Return the (x, y) coordinate for the center point of the cell that contains the specified text.  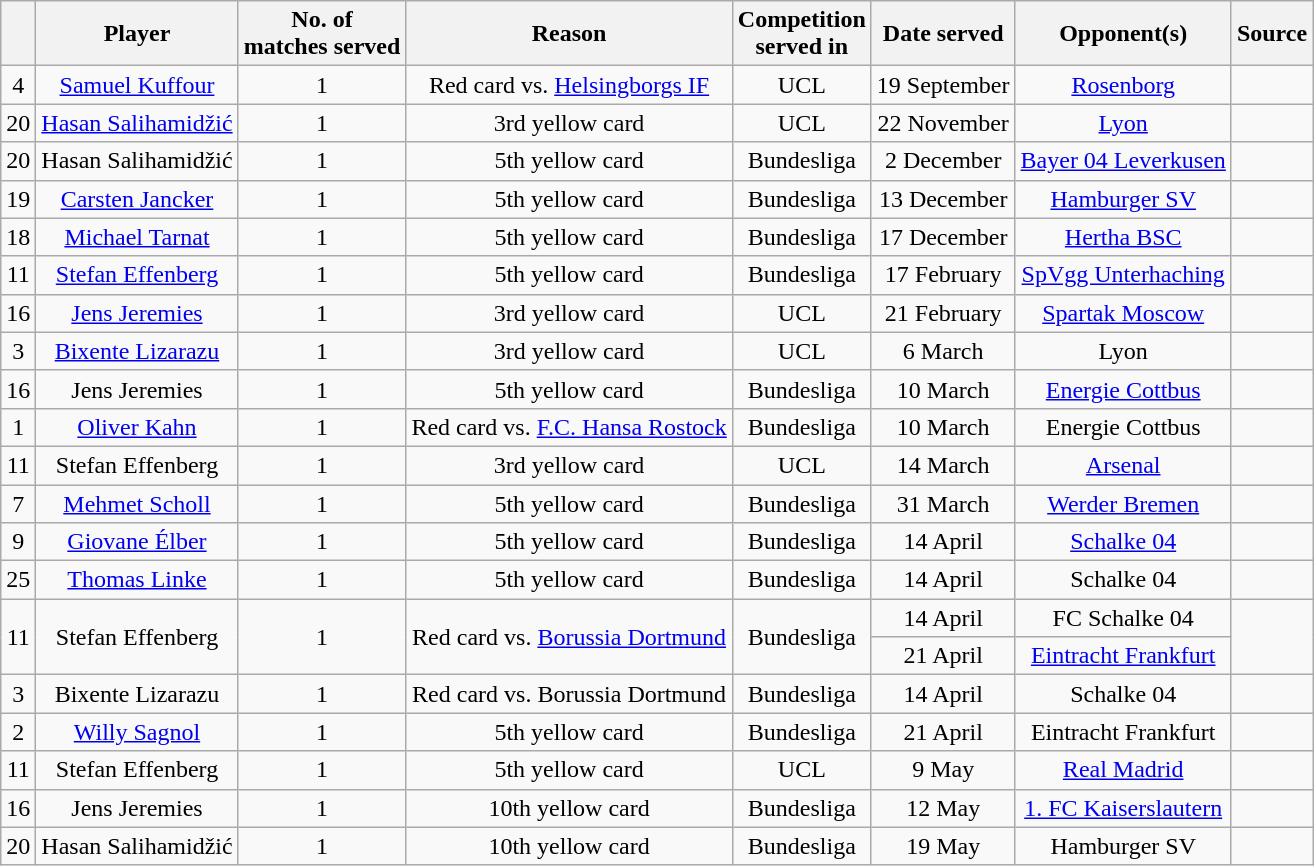
Michael Tarnat (137, 237)
12 May (943, 808)
Reason (569, 34)
Source (1272, 34)
Red card vs. Helsingborgs IF (569, 85)
6 March (943, 351)
Rosenborg (1123, 85)
Red card vs. F.C. Hansa Rostock (569, 427)
13 December (943, 199)
19 September (943, 85)
Oliver Kahn (137, 427)
Opponent(s) (1123, 34)
22 November (943, 123)
Hertha BSC (1123, 237)
2 (18, 732)
31 March (943, 503)
SpVgg Unterhaching (1123, 275)
Giovane Élber (137, 542)
Spartak Moscow (1123, 313)
Real Madrid (1123, 770)
19 (18, 199)
Competition served in (802, 34)
9 May (943, 770)
25 (18, 580)
1. FC Kaiserslautern (1123, 808)
Willy Sagnol (137, 732)
9 (18, 542)
Thomas Linke (137, 580)
No. of matches served (322, 34)
4 (18, 85)
Bayer 04 Leverkusen (1123, 161)
17 December (943, 237)
Player (137, 34)
Carsten Jancker (137, 199)
19 May (943, 846)
18 (18, 237)
2 December (943, 161)
14 March (943, 465)
Arsenal (1123, 465)
7 (18, 503)
Samuel Kuffour (137, 85)
17 February (943, 275)
Werder Bremen (1123, 503)
Mehmet Scholl (137, 503)
Date served (943, 34)
FC Schalke 04 (1123, 618)
21 February (943, 313)
